Detect which cell encompasses the target text, then output its (x, y) center coordinate. 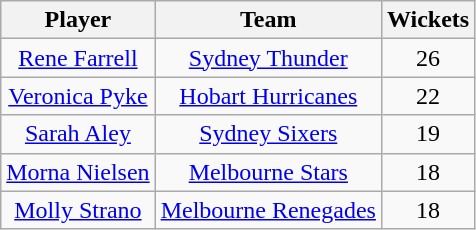
Team (268, 20)
Sydney Thunder (268, 58)
Morna Nielsen (78, 172)
Melbourne Stars (268, 172)
Veronica Pyke (78, 96)
22 (428, 96)
Sydney Sixers (268, 134)
Melbourne Renegades (268, 210)
Sarah Aley (78, 134)
Wickets (428, 20)
Rene Farrell (78, 58)
Hobart Hurricanes (268, 96)
Player (78, 20)
26 (428, 58)
19 (428, 134)
Molly Strano (78, 210)
